Determine the [X, Y] coordinate at the center of the cell enclosing the given text.  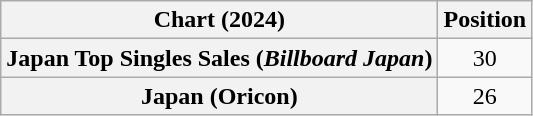
Japan Top Singles Sales (Billboard Japan) [220, 58]
Japan (Oricon) [220, 96]
Chart (2024) [220, 20]
Position [485, 20]
26 [485, 96]
30 [485, 58]
